Detect which cell encompasses the target text, then output its [x, y] center coordinate. 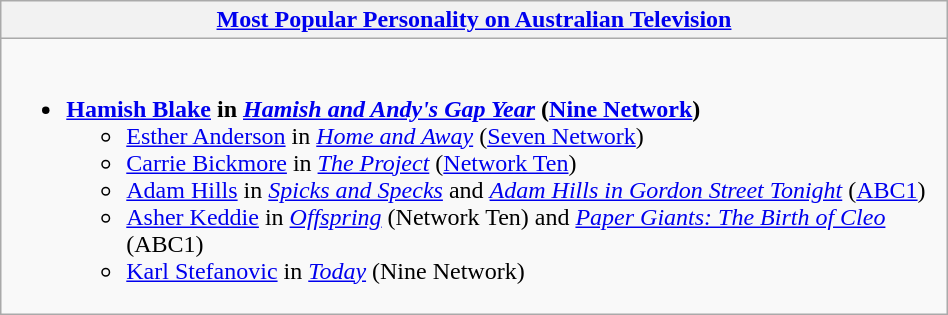
Most Popular Personality on Australian Television [474, 20]
